Find where the given text appears and provide that cell's center as (x, y) coordinate. 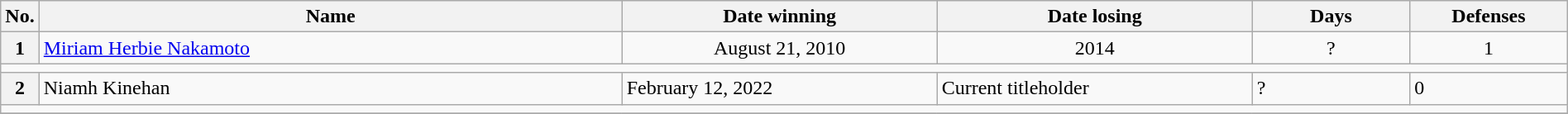
August 21, 2010 (779, 48)
Date losing (1095, 17)
Name (331, 17)
February 12, 2022 (779, 88)
Days (1331, 17)
Niamh Kinehan (331, 88)
2 (20, 88)
0 (1489, 88)
Date winning (779, 17)
No. (20, 17)
2014 (1095, 48)
Defenses (1489, 17)
Miriam Herbie Nakamoto (331, 48)
Current titleholder (1095, 88)
